Search for the cell housing the specified text and yield its [x, y] center coordinate. 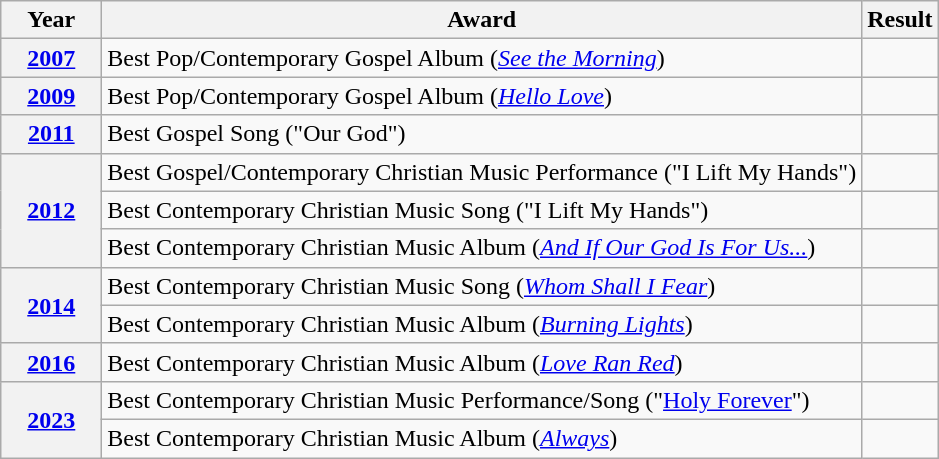
Best Contemporary Christian Music Album (And If Our God Is For Us...) [482, 248]
Best Pop/Contemporary Gospel Album (Hello Love) [482, 96]
Best Contemporary Christian Music Song ("I Lift My Hands") [482, 210]
Best Contemporary Christian Music Album (Burning Lights) [482, 324]
2014 [52, 305]
2023 [52, 419]
2012 [52, 210]
Best Contemporary Christian Music Performance/Song ("Holy Forever") [482, 400]
Best Pop/Contemporary Gospel Album (See the Morning) [482, 58]
2007 [52, 58]
Best Contemporary Christian Music Song (Whom Shall I Fear) [482, 286]
Year [52, 20]
2016 [52, 362]
2011 [52, 134]
Best Gospel/Contemporary Christian Music Performance ("I Lift My Hands") [482, 172]
2009 [52, 96]
Best Contemporary Christian Music Album (Always) [482, 438]
Result [900, 20]
Best Contemporary Christian Music Album (Love Ran Red) [482, 362]
Best Gospel Song ("Our God") [482, 134]
Award [482, 20]
